Search for the cell housing the specified text and yield its [x, y] center coordinate. 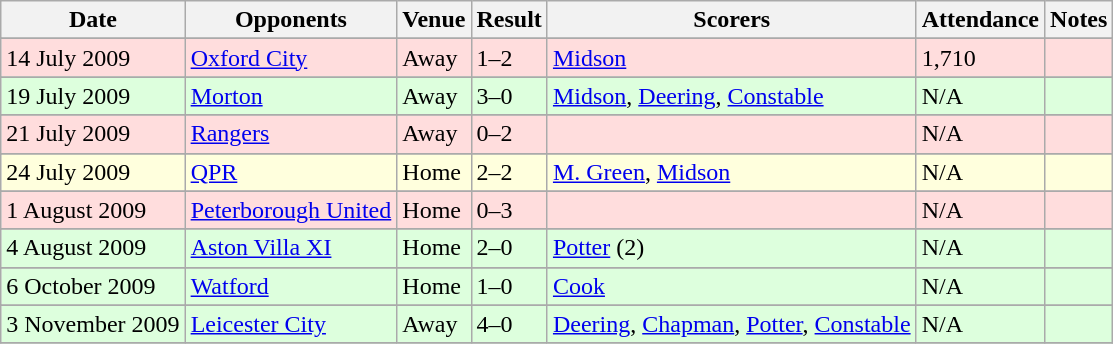
Morton [291, 96]
Leicester City [291, 324]
0–3 [509, 210]
3–0 [509, 96]
3 November 2009 [93, 324]
Notes [1079, 20]
2–0 [509, 248]
1–2 [509, 58]
Midson, Deering, Constable [732, 96]
Scorers [732, 20]
1 August 2009 [93, 210]
Result [509, 20]
Deering, Chapman, Potter, Constable [732, 324]
24 July 2009 [93, 172]
1–0 [509, 286]
Oxford City [291, 58]
4 August 2009 [93, 248]
Watford [291, 286]
QPR [291, 172]
Opponents [291, 20]
M. Green, Midson [732, 172]
Midson [732, 58]
Rangers [291, 134]
21 July 2009 [93, 134]
1,710 [980, 58]
Potter (2) [732, 248]
0–2 [509, 134]
Date [93, 20]
2–2 [509, 172]
Aston Villa XI [291, 248]
14 July 2009 [93, 58]
4–0 [509, 324]
Peterborough United [291, 210]
Attendance [980, 20]
Venue [434, 20]
6 October 2009 [93, 286]
Cook [732, 286]
19 July 2009 [93, 96]
